Find where the given text appears and provide that cell's center as [x, y] coordinate. 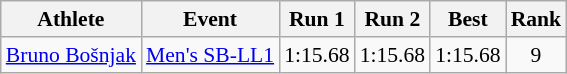
Bruno Bošnjak [71, 55]
Men's SB-LL1 [210, 55]
Best [468, 19]
Run 1 [316, 19]
Athlete [71, 19]
Rank [536, 19]
Run 2 [392, 19]
Event [210, 19]
9 [536, 55]
